Output the (X, Y) coordinate of the center of the cell containing the given text.  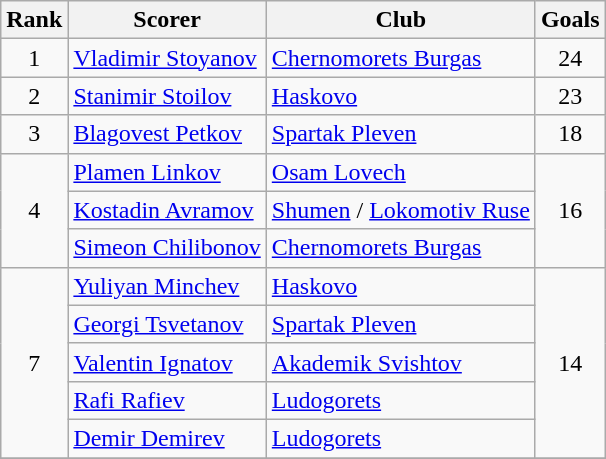
4 (34, 210)
Kostadin Avramov (167, 210)
Goals (570, 20)
24 (570, 58)
Yuliyan Minchev (167, 286)
7 (34, 362)
18 (570, 134)
Stanimir Stoilov (167, 96)
Vladimir Stoyanov (167, 58)
1 (34, 58)
Rafi Rafiev (167, 400)
3 (34, 134)
Plamen Linkov (167, 172)
Akademik Svishtov (400, 362)
Valentin Ignatov (167, 362)
Scorer (167, 20)
Simeon Chilibonov (167, 248)
Rank (34, 20)
Shumen / Lokomotiv Ruse (400, 210)
2 (34, 96)
16 (570, 210)
Blagovest Petkov (167, 134)
23 (570, 96)
Club (400, 20)
14 (570, 362)
Georgi Tsvetanov (167, 324)
Demir Demirev (167, 438)
Osam Lovech (400, 172)
